Scan for the cell matching the given text and deliver its [X, Y] coordinate at center. 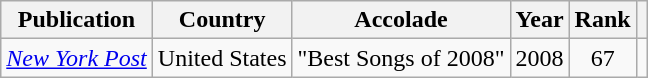
Publication [77, 20]
Rank [602, 20]
Country [222, 20]
New York Post [77, 58]
67 [602, 58]
Accolade [401, 20]
Year [540, 20]
United States [222, 58]
"Best Songs of 2008" [401, 58]
2008 [540, 58]
